Determine the (X, Y) coordinate at the center of the cell enclosing the given text.  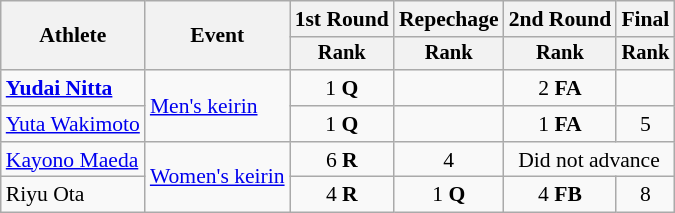
Yuta Wakimoto (73, 124)
Did not advance (590, 160)
2 FA (560, 88)
5 (645, 124)
4 FB (560, 195)
Women's keirin (218, 178)
Final (645, 19)
6 R (342, 160)
Athlete (73, 36)
Yudai Nitta (73, 88)
4 (449, 160)
8 (645, 195)
Riyu Ota (73, 195)
Kayono Maeda (73, 160)
Repechage (449, 19)
Event (218, 36)
2nd Round (560, 19)
4 R (342, 195)
1st Round (342, 19)
1 FA (560, 124)
Men's keirin (218, 106)
